For the text-containing cell, return its midpoint in (x, y) coordinate format. 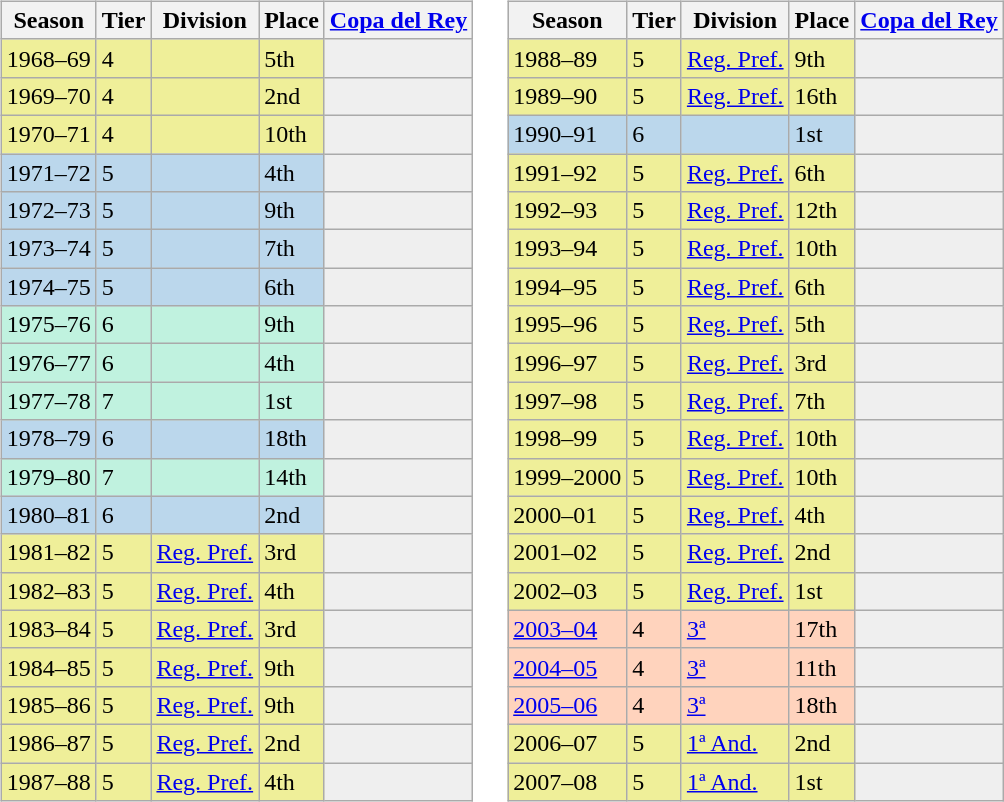
1996–97 (568, 363)
17th (822, 629)
12th (822, 211)
1969–70 (48, 96)
16th (822, 96)
1987–88 (48, 781)
2001–02 (568, 553)
1995–96 (568, 325)
2003–04 (568, 629)
11th (822, 667)
2004–05 (568, 667)
1982–83 (48, 591)
1997–98 (568, 401)
2005–06 (568, 705)
1974–75 (48, 287)
1976–77 (48, 363)
1989–90 (568, 96)
1983–84 (48, 629)
1978–79 (48, 439)
1979–80 (48, 477)
14th (292, 477)
1998–99 (568, 439)
1977–78 (48, 401)
1972–73 (48, 211)
1970–71 (48, 134)
1968–69 (48, 58)
1991–92 (568, 173)
2000–01 (568, 515)
1973–74 (48, 249)
1971–72 (48, 173)
1994–95 (568, 287)
1985–86 (48, 705)
2007–08 (568, 781)
1992–93 (568, 211)
1990–91 (568, 134)
1999–2000 (568, 477)
1988–89 (568, 58)
1981–82 (48, 553)
1984–85 (48, 667)
1975–76 (48, 325)
2002–03 (568, 591)
1993–94 (568, 249)
1980–81 (48, 515)
2006–07 (568, 743)
1986–87 (48, 743)
